From the cell containing the given text, extract its center point as [X, Y] coordinate. 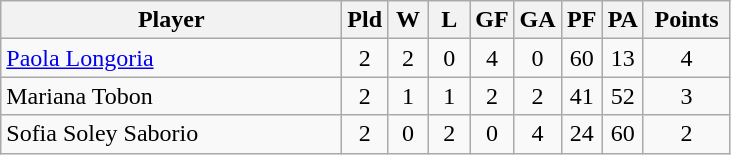
3 [686, 96]
Paola Longoria [172, 58]
24 [582, 134]
GA [538, 20]
Player [172, 20]
Pld [365, 20]
PA [622, 20]
41 [582, 96]
W [408, 20]
Mariana Tobon [172, 96]
52 [622, 96]
Sofia Soley Saborio [172, 134]
13 [622, 58]
Points [686, 20]
L [450, 20]
GF [492, 20]
PF [582, 20]
